Provide the (X, Y) coordinate of the cell's center where the given text is located.  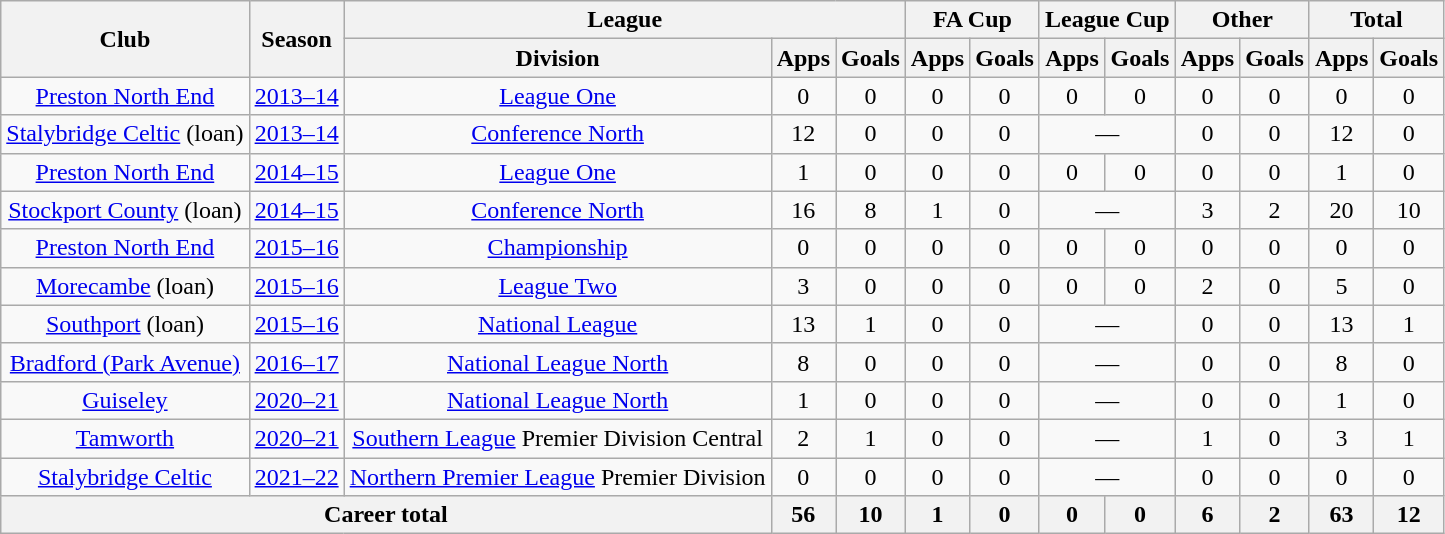
National League (558, 324)
Guiseley (125, 400)
Championship (558, 248)
6 (1207, 515)
Club (125, 39)
Stockport County (loan) (125, 210)
Total (1376, 20)
20 (1341, 210)
Career total (386, 515)
Season (296, 39)
Stalybridge Celtic (125, 477)
Tamworth (125, 438)
56 (803, 515)
Bradford (Park Avenue) (125, 362)
16 (803, 210)
Southport (loan) (125, 324)
League Two (558, 286)
Other (1242, 20)
2016–17 (296, 362)
Division (558, 58)
63 (1341, 515)
5 (1341, 286)
Morecambe (loan) (125, 286)
2021–22 (296, 477)
League Cup (1107, 20)
Northern Premier League Premier Division (558, 477)
League (624, 20)
Stalybridge Celtic (loan) (125, 134)
FA Cup (972, 20)
Southern League Premier Division Central (558, 438)
